Search for the cell housing the specified text and yield its (x, y) center coordinate. 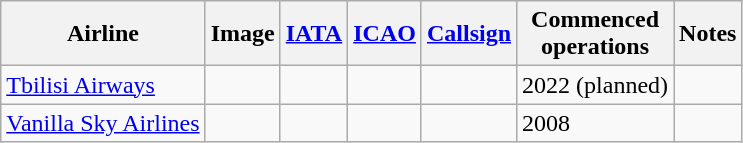
2008 (596, 123)
Vanilla Sky Airlines (103, 123)
Image (242, 34)
Tbilisi Airways (103, 85)
ICAO (385, 34)
IATA (314, 34)
Commencedoperations (596, 34)
Notes (708, 34)
Callsign (468, 34)
2022 (planned) (596, 85)
Airline (103, 34)
